Output the [x, y] coordinate of the center of the cell containing the given text.  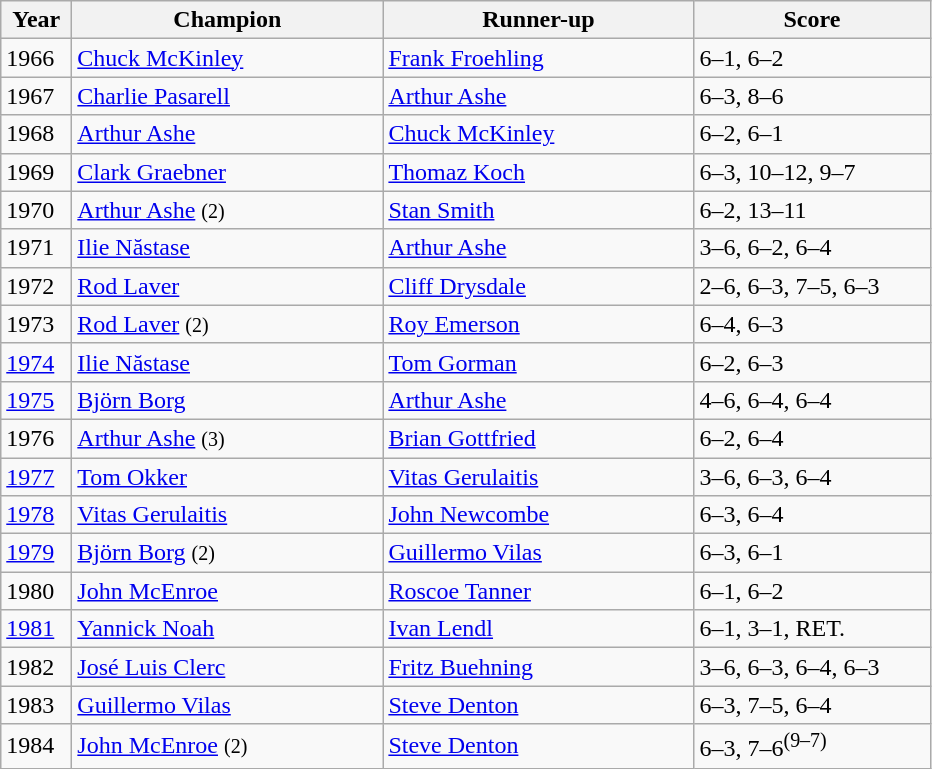
6–2, 6–3 [812, 362]
1979 [36, 553]
1969 [36, 172]
Arthur Ashe (2) [228, 210]
6–3, 10–12, 9–7 [812, 172]
1973 [36, 324]
Rod Laver [228, 286]
1984 [36, 746]
Frank Froehling [538, 58]
6–3, 6–1 [812, 553]
1968 [36, 134]
6–4, 6–3 [812, 324]
1976 [36, 438]
Charlie Pasarell [228, 96]
Ivan Lendl [538, 629]
Brian Gottfried [538, 438]
6–3, 7–5, 6–4 [812, 705]
1966 [36, 58]
Arthur Ashe (3) [228, 438]
John McEnroe [228, 591]
1967 [36, 96]
Tom Gorman [538, 362]
6–2, 6–1 [812, 134]
John McEnroe (2) [228, 746]
6–1, 3–1, RET. [812, 629]
1974 [36, 362]
Roscoe Tanner [538, 591]
Clark Graebner [228, 172]
Björn Borg (2) [228, 553]
6–3, 8–6 [812, 96]
1971 [36, 248]
1972 [36, 286]
3–6, 6–2, 6–4 [812, 248]
Roy Emerson [538, 324]
Year [36, 20]
1970 [36, 210]
Runner-up [538, 20]
3–6, 6–3, 6–4 [812, 477]
1977 [36, 477]
José Luis Clerc [228, 667]
1975 [36, 400]
4–6, 6–4, 6–4 [812, 400]
1980 [36, 591]
Yannick Noah [228, 629]
Tom Okker [228, 477]
1983 [36, 705]
Champion [228, 20]
3–6, 6–3, 6–4, 6–3 [812, 667]
Score [812, 20]
Cliff Drysdale [538, 286]
2–6, 6–3, 7–5, 6–3 [812, 286]
Stan Smith [538, 210]
Thomaz Koch [538, 172]
Rod Laver (2) [228, 324]
1981 [36, 629]
1978 [36, 515]
6–3, 7–6(9–7) [812, 746]
6–2, 6–4 [812, 438]
1982 [36, 667]
Fritz Buehning [538, 667]
John Newcombe [538, 515]
6–2, 13–11 [812, 210]
Björn Borg [228, 400]
6–3, 6–4 [812, 515]
